Find where the given text appears and provide that cell's center as (x, y) coordinate. 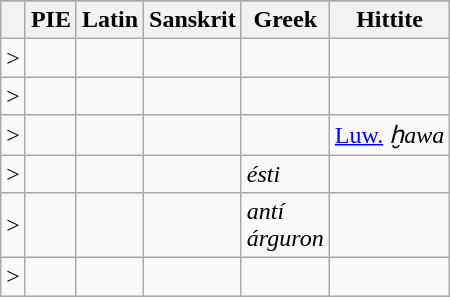
antíárguron (285, 226)
Sanskrit (193, 20)
Luw. ḫawa (390, 135)
Hittite (390, 20)
Greek (285, 20)
ésti (285, 173)
Latin (110, 20)
PIE (50, 20)
